From the cell containing the given text, extract its center point as (X, Y) coordinate. 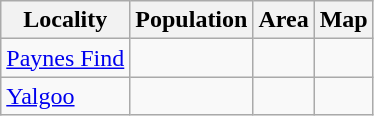
Population (192, 20)
Paynes Find (66, 58)
Locality (66, 20)
Yalgoo (66, 96)
Map (344, 20)
Area (284, 20)
